Find where the given text appears and provide that cell's center as [x, y] coordinate. 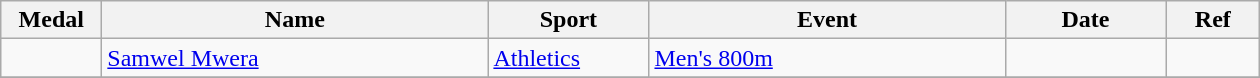
Sport [568, 20]
Date [1086, 20]
Samwel Mwera [295, 58]
Athletics [568, 58]
Event [827, 20]
Medal [52, 20]
Name [295, 20]
Men's 800m [827, 58]
Ref [1213, 20]
